Identify which cell holds the provided text, then report its [X, Y] central coordinate. 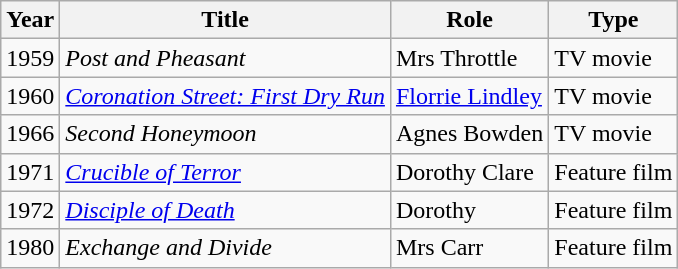
Second Honeymoon [226, 134]
Type [614, 20]
1972 [30, 210]
Role [469, 20]
Post and Pheasant [226, 58]
Exchange and Divide [226, 248]
Florrie Lindley [469, 96]
1980 [30, 248]
1966 [30, 134]
1960 [30, 96]
Mrs Carr [469, 248]
Mrs Throttle [469, 58]
Dorothy [469, 210]
Coronation Street: First Dry Run [226, 96]
Crucible of Terror [226, 172]
1971 [30, 172]
Agnes Bowden [469, 134]
Year [30, 20]
1959 [30, 58]
Dorothy Clare [469, 172]
Title [226, 20]
Disciple of Death [226, 210]
